From the cell containing the given text, extract its center point as (x, y) coordinate. 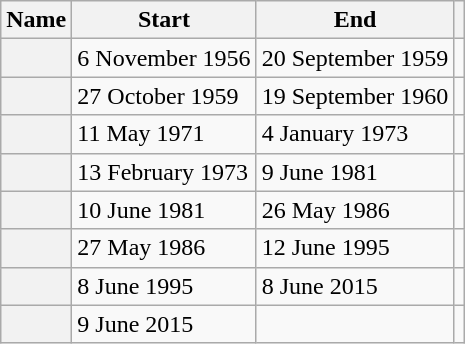
Name (36, 20)
26 May 1986 (355, 210)
4 January 1973 (355, 134)
9 June 1981 (355, 172)
11 May 1971 (164, 134)
8 June 1995 (164, 286)
10 June 1981 (164, 210)
13 February 1973 (164, 172)
27 October 1959 (164, 96)
Start (164, 20)
20 September 1959 (355, 58)
6 November 1956 (164, 58)
9 June 2015 (164, 324)
8 June 2015 (355, 286)
End (355, 20)
19 September 1960 (355, 96)
12 June 1995 (355, 248)
27 May 1986 (164, 248)
